Find where the given text appears and provide that cell's center as (x, y) coordinate. 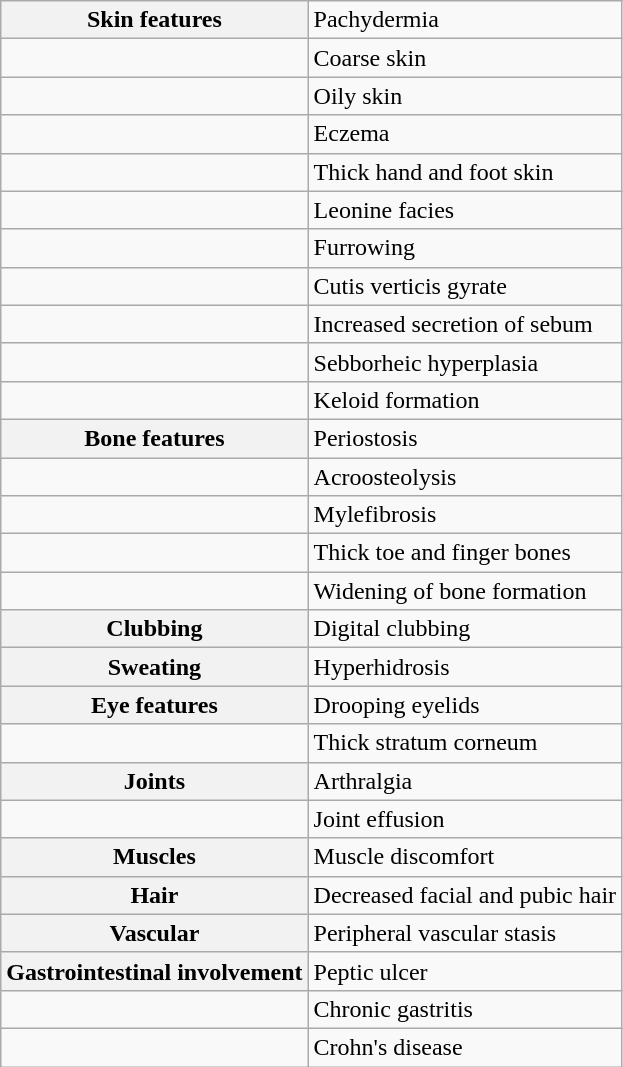
Oily skin (465, 96)
Decreased facial and pubic hair (465, 895)
Digital clubbing (465, 629)
Joints (154, 781)
Muscle discomfort (465, 857)
Chronic gastritis (465, 1009)
Crohn's disease (465, 1047)
Joint effusion (465, 819)
Furrowing (465, 248)
Periostosis (465, 438)
Hyperhidrosis (465, 667)
Pachydermia (465, 20)
Leonine facies (465, 210)
Peptic ulcer (465, 971)
Sebborheic hyperplasia (465, 362)
Thick stratum corneum (465, 743)
Skin features (154, 20)
Peripheral vascular stasis (465, 933)
Acroosteolysis (465, 477)
Drooping eyelids (465, 705)
Gastrointestinal involvement (154, 971)
Mylefibrosis (465, 515)
Thick hand and foot skin (465, 172)
Widening of bone formation (465, 591)
Clubbing (154, 629)
Keloid formation (465, 400)
Thick toe and finger bones (465, 553)
Vascular (154, 933)
Bone features (154, 438)
Cutis verticis gyrate (465, 286)
Increased secretion of sebum (465, 324)
Arthralgia (465, 781)
Hair (154, 895)
Eye features (154, 705)
Muscles (154, 857)
Eczema (465, 134)
Coarse skin (465, 58)
Sweating (154, 667)
